Capture the cell that displays the provided text and extract its [x, y] central coordinate. 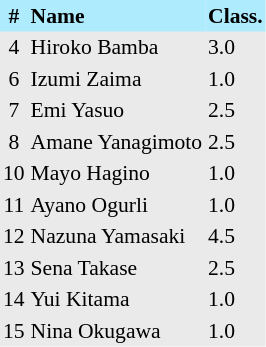
8 [14, 142]
Izumi Zaima [116, 79]
4.5 [236, 236]
7 [14, 110]
Class. [236, 16]
3.0 [236, 48]
6 [14, 79]
Mayo Hagino [116, 174]
Ayano Ogurli [116, 205]
# [14, 16]
Nina Okugawa [116, 331]
10 [14, 174]
Amane Yanagimoto [116, 142]
Sena Takase [116, 268]
Nazuna Yamasaki [116, 236]
14 [14, 300]
Hiroko Bamba [116, 48]
13 [14, 268]
Emi Yasuo [116, 110]
11 [14, 205]
15 [14, 331]
4 [14, 48]
Yui Kitama [116, 300]
12 [14, 236]
Name [116, 16]
